Return [x, y] of the center of cell containing provided text 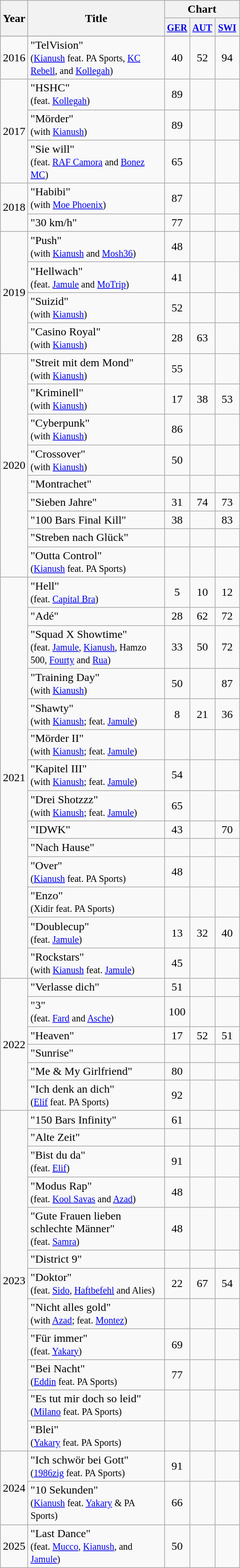
2025 [14, 1546]
"Me & My Girlfriend" [96, 1071]
"150 Bars Infinity" [96, 1119]
"Ich denk an dich"(Elif feat. PA Sports) [96, 1095]
"Push"(with Kianush and Mosh36) [96, 246]
83 [227, 520]
"Mörder"(with Kianush) [96, 125]
"Enzo"(Xidir feat. PA Sports) [96, 902]
8 [177, 714]
2016 [14, 58]
"Squad X Showtime"(feat. Jamule, Kianush, Hamzo 500, Fourty and Rua) [96, 647]
21 [202, 714]
32 [202, 933]
66 [177, 1503]
86 [177, 430]
"Streben nach Glück" [96, 538]
92 [177, 1095]
"Shawty"(with Kianush; feat. Jamule) [96, 714]
"Modus Rap"(feat. Kool Savas and Azad) [96, 1191]
"Hell"(feat. Capital Bra) [96, 592]
GER [177, 27]
31 [177, 502]
"Over"(Kianush feat. PA Sports) [96, 872]
61 [177, 1119]
100 [177, 1012]
22 [177, 1283]
AUT [202, 27]
"Es tut mir doch so leid"(Milano feat. PA Sports) [96, 1405]
41 [177, 277]
"Streit mit dem Mond"(with Kianush) [96, 368]
70 [227, 830]
"Rockstars"(with Kianush feat. Jamule) [96, 963]
36 [227, 714]
"3"(feat. Fard and Asche) [96, 1012]
"District 9" [96, 1259]
63 [202, 338]
"Doublecup" (feat. Jamule) [96, 933]
"Bist du da"(feat. Elif) [96, 1161]
80 [177, 1071]
"Für immer"(feat. Yakary) [96, 1344]
"Training Day"(with Kianush) [96, 684]
"Blei"(Yakary feat. PA Sports) [96, 1436]
2023 [14, 1280]
"Drei Shotzzz"(with Kianush; feat. Jamule) [96, 806]
"Alte Zeit" [96, 1137]
"Suizid"(with Kianush) [96, 307]
43 [177, 830]
"Kapitel III"(with Kianush; feat. Jamule) [96, 775]
Chart [202, 9]
13 [177, 933]
"TelVision"(Kianush feat. PA Sports, KC Rebell, and Kollegah) [96, 58]
"Verlasse dich" [96, 987]
2019 [14, 292]
62 [202, 616]
2017 [14, 131]
"Crossover"(with Kianush) [96, 460]
"Gute Frauen lieben schlechte Männer"(feat. Samra) [96, 1229]
55 [177, 368]
69 [177, 1344]
Year [14, 18]
"Outta Control"(Kianush feat. PA Sports) [96, 562]
SWI [227, 27]
"Habibi"(with Moe Phoenix) [96, 199]
2020 [14, 465]
2018 [14, 207]
"IDWK" [96, 830]
"30 km/h" [96, 222]
5 [177, 592]
12 [227, 592]
"Adé" [96, 616]
"Ich schwör bei Gott"(1986zig feat. PA Sports) [96, 1466]
"Cyberpunk"(with Kianush) [96, 430]
67 [202, 1283]
"Nicht alles gold"(with Azad; feat. Montez) [96, 1314]
74 [202, 502]
2021 [14, 777]
Title [96, 18]
"HSHC"(feat. Kollegah) [96, 95]
10 [202, 592]
"10 Sekunden"(Kianush feat. Yakary & PA Sports) [96, 1503]
"Heaven" [96, 1035]
"Casino Royal"(with Kianush) [96, 338]
"Mörder II"(with Kianush; feat. Jamule) [96, 745]
"100 Bars Final Kill" [96, 520]
53 [227, 399]
"Sieben Jahre" [96, 502]
"Sunrise" [96, 1053]
"Sie will"(feat. RAF Camora and Bonez MC) [96, 162]
"Doktor"(feat. Sido, Haftbefehl and Alies) [96, 1283]
"Last Dance"(feat. Mucco, Kianush, and Jamule) [96, 1546]
"Kriminell"(with Kianush) [96, 399]
73 [227, 502]
"Montrachet" [96, 484]
33 [177, 647]
"Nach Hause" [96, 848]
2024 [14, 1487]
"Hellwach"(feat. Jamule and MoTrip) [96, 277]
45 [177, 963]
94 [227, 58]
"Bei Nacht"(Eddin feat. PA Sports) [96, 1375]
2022 [14, 1044]
